Return [X, Y] of the center of cell containing provided text 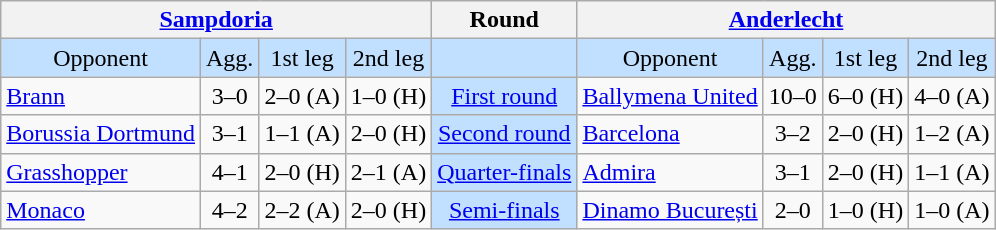
10–0 [792, 96]
Semi-finals [504, 210]
Brann [101, 96]
2–0 [792, 210]
Second round [504, 134]
First round [504, 96]
Borussia Dortmund [101, 134]
4–2 [229, 210]
4–0 (A) [952, 96]
Admira [670, 172]
6–0 (H) [865, 96]
1–2 (A) [952, 134]
2–2 (A) [302, 210]
Dinamo București [670, 210]
Ballymena United [670, 96]
1–0 (A) [952, 210]
Round [504, 20]
Quarter-finals [504, 172]
4–1 [229, 172]
3–0 [229, 96]
Anderlecht [786, 20]
Grasshopper [101, 172]
2–0 (A) [302, 96]
Monaco [101, 210]
3–2 [792, 134]
2–1 (A) [388, 172]
Sampdoria [216, 20]
Barcelona [670, 134]
